Determine the [x, y] coordinate at the center of the cell enclosing the given text.  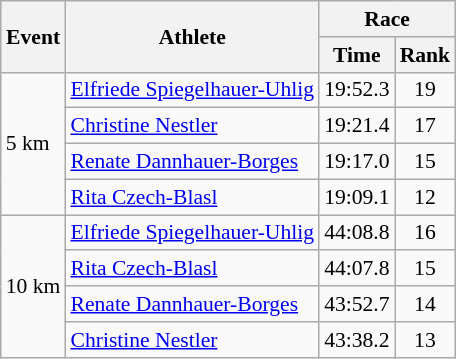
12 [426, 197]
19:52.3 [356, 90]
Athlete [192, 36]
Race [387, 19]
44:07.8 [356, 269]
17 [426, 126]
19 [426, 90]
13 [426, 340]
14 [426, 304]
16 [426, 233]
44:08.8 [356, 233]
Rank [426, 55]
Time [356, 55]
43:52.7 [356, 304]
10 km [34, 286]
19:21.4 [356, 126]
5 km [34, 143]
43:38.2 [356, 340]
19:09.1 [356, 197]
19:17.0 [356, 162]
Event [34, 36]
